Find where the given text appears and provide that cell's center as (X, Y) coordinate. 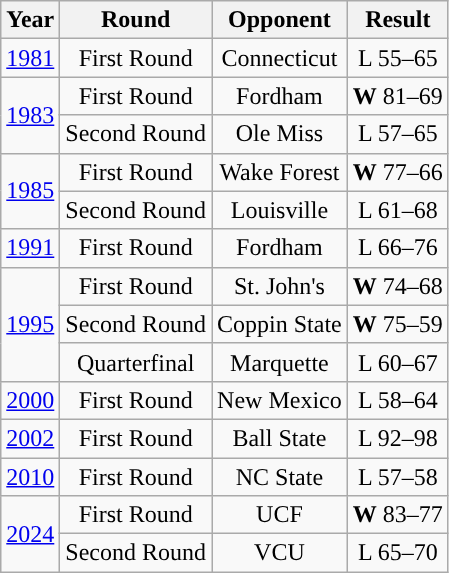
W 77–66 (398, 172)
2024 (30, 534)
UCF (280, 515)
Wake Forest (280, 172)
W 75–59 (398, 324)
1981 (30, 58)
VCU (280, 553)
W 74–68 (398, 286)
Year (30, 20)
Louisville (280, 210)
L 66–76 (398, 248)
2000 (30, 400)
L 65–70 (398, 553)
2010 (30, 477)
2002 (30, 438)
Coppin State (280, 324)
W 81–69 (398, 96)
L 58–64 (398, 400)
L 55–65 (398, 58)
Result (398, 20)
1991 (30, 248)
New Mexico (280, 400)
Ole Miss (280, 134)
1983 (30, 115)
W 83–77 (398, 515)
Quarterfinal (136, 362)
L 57–58 (398, 477)
L 92–98 (398, 438)
L 57–65 (398, 134)
L 60–67 (398, 362)
L 61–68 (398, 210)
Marquette (280, 362)
Ball State (280, 438)
Round (136, 20)
1985 (30, 191)
St. John's (280, 286)
1995 (30, 324)
NC State (280, 477)
Opponent (280, 20)
Connecticut (280, 58)
